Capture the cell that displays the provided text and extract its (X, Y) central coordinate. 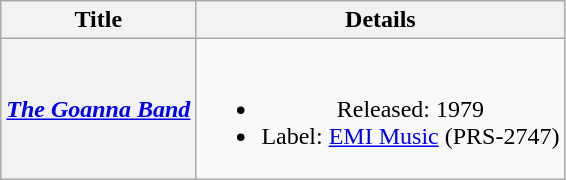
Title (98, 20)
Released: 1979Label: EMI Music (PRS-2747) (380, 109)
Details (380, 20)
The Goanna Band (98, 109)
